Return [x, y] of the center of cell containing provided text 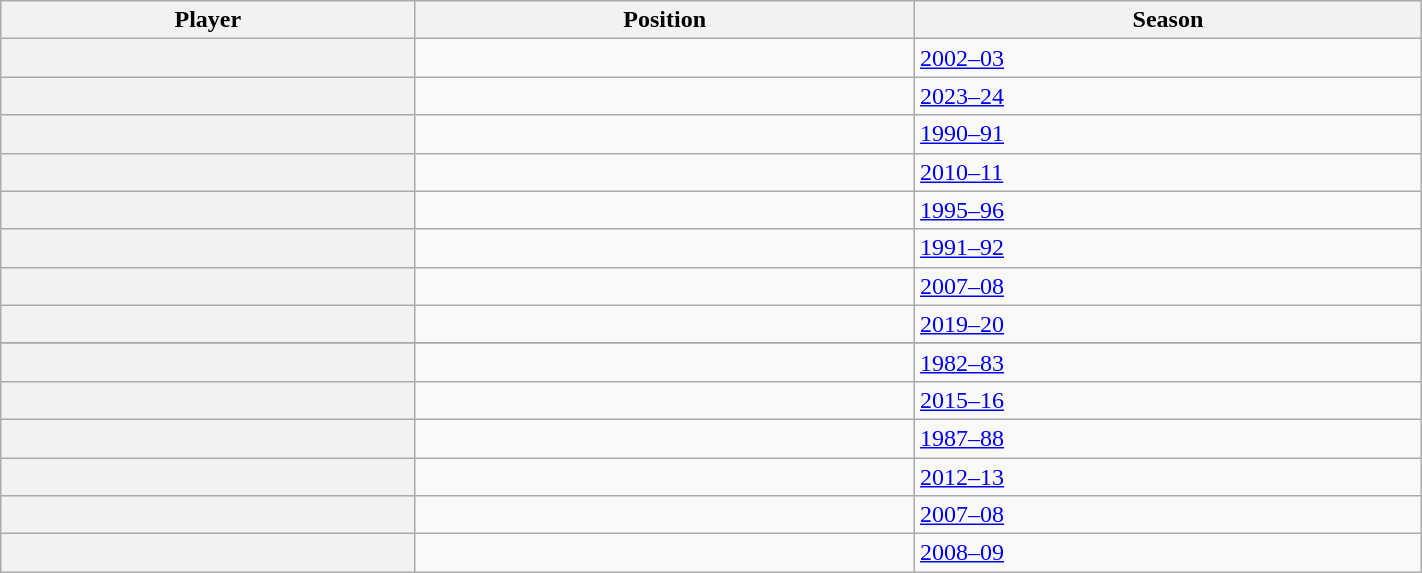
1995–96 [1168, 210]
2023–24 [1168, 96]
Season [1168, 20]
2012–13 [1168, 477]
1991–92 [1168, 248]
2015–16 [1168, 400]
Position [665, 20]
Player [208, 20]
2019–20 [1168, 324]
2008–09 [1168, 553]
2002–03 [1168, 58]
1982–83 [1168, 362]
1990–91 [1168, 134]
2010–11 [1168, 172]
1987–88 [1168, 438]
